Output the [x, y] coordinate of the center of the cell containing the given text.  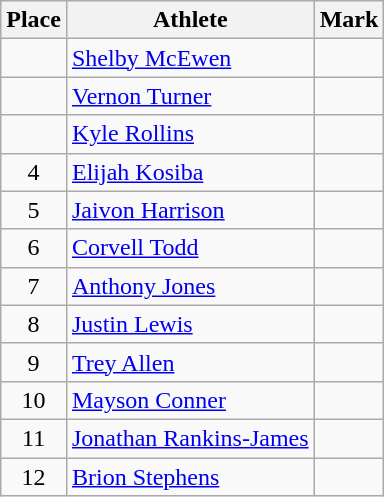
Anthony Jones [190, 286]
Shelby McEwen [190, 58]
5 [34, 210]
4 [34, 172]
Corvell Todd [190, 248]
10 [34, 400]
Vernon Turner [190, 96]
9 [34, 362]
12 [34, 477]
6 [34, 248]
Justin Lewis [190, 324]
Jonathan Rankins-James [190, 438]
Trey Allen [190, 362]
Kyle Rollins [190, 134]
Elijah Kosiba [190, 172]
11 [34, 438]
Mark [349, 20]
Athlete [190, 20]
8 [34, 324]
Jaivon Harrison [190, 210]
7 [34, 286]
Mayson Conner [190, 400]
Place [34, 20]
Brion Stephens [190, 477]
